Pinpoint the cell where the given text exists, returning its (x, y) midpoint coordinate. 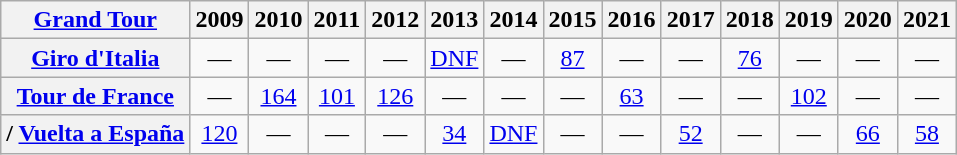
2012 (396, 20)
2011 (337, 20)
2019 (808, 20)
2014 (514, 20)
58 (926, 134)
2017 (690, 20)
102 (808, 96)
120 (220, 134)
101 (337, 96)
66 (868, 134)
87 (572, 58)
Tour de France (96, 96)
2009 (220, 20)
2021 (926, 20)
2020 (868, 20)
34 (454, 134)
2015 (572, 20)
76 (750, 58)
52 (690, 134)
164 (278, 96)
2013 (454, 20)
2018 (750, 20)
126 (396, 96)
Giro d'Italia (96, 58)
2010 (278, 20)
2016 (632, 20)
/ Vuelta a España (96, 134)
63 (632, 96)
Grand Tour (96, 20)
